Locate the cell with the specified text and output its [X, Y] center coordinate. 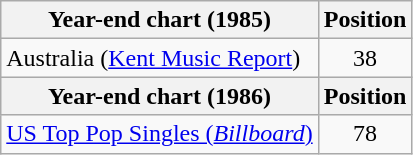
US Top Pop Singles (Billboard) [160, 134]
Year-end chart (1986) [160, 96]
38 [365, 58]
78 [365, 134]
Year-end chart (1985) [160, 20]
Australia (Kent Music Report) [160, 58]
